Provide the (X, Y) coordinate of the cell's center where the given text is located.  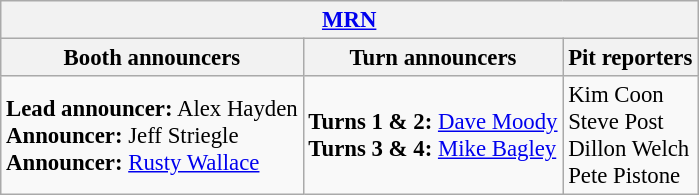
MRN (350, 20)
Lead announcer: Alex HaydenAnnouncer: Jeff StriegleAnnouncer: Rusty Wallace (152, 136)
Kim CoonSteve PostDillon WelchPete Pistone (630, 136)
Booth announcers (152, 58)
Pit reporters (630, 58)
Turn announcers (433, 58)
Turns 1 & 2: Dave MoodyTurns 3 & 4: Mike Bagley (433, 136)
